Return (X, Y) of the center of cell containing provided text 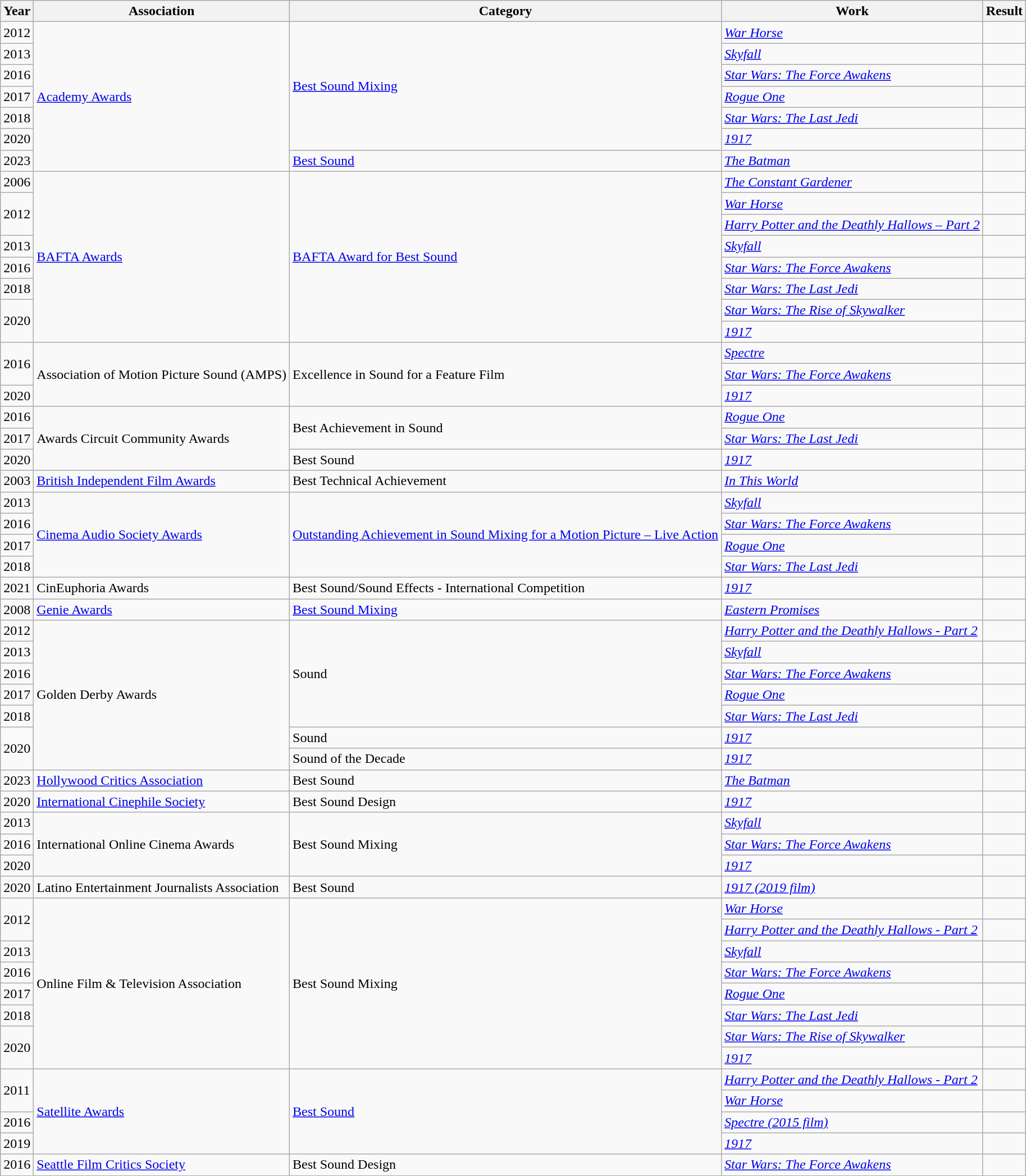
Harry Potter and the Deathly Hallows – Part 2 (852, 225)
Genie Awards (162, 609)
International Cinephile Society (162, 802)
Best Technical Achievement (505, 481)
BAFTA Awards (162, 257)
Best Achievement in Sound (505, 428)
Academy Awards (162, 97)
2003 (17, 481)
Work (852, 11)
Year (17, 11)
Spectre (852, 353)
Eastern Promises (852, 609)
Category (505, 11)
Latino Entertainment Journalists Association (162, 887)
Spectre (2015 film) (852, 1122)
2019 (17, 1143)
Sound of the Decade (505, 759)
In This World (852, 481)
2021 (17, 588)
BAFTA Award for Best Sound (505, 257)
2008 (17, 609)
International Online Cinema Awards (162, 844)
Satellite Awards (162, 1111)
Association (162, 11)
Result (1004, 11)
Seattle Film Critics Society (162, 1165)
Online Film & Television Association (162, 983)
British Independent Film Awards (162, 481)
Association of Motion Picture Sound (AMPS) (162, 374)
The Constant Gardener (852, 182)
1917 (2019 film) (852, 887)
Excellence in Sound for a Feature Film (505, 374)
Outstanding Achievement in Sound Mixing for a Motion Picture – Live Action (505, 534)
CinEuphoria Awards (162, 588)
Awards Circuit Community Awards (162, 438)
Cinema Audio Society Awards (162, 534)
Golden Derby Awards (162, 695)
2006 (17, 182)
2011 (17, 1090)
Best Sound/Sound Effects - International Competition (505, 588)
Hollywood Critics Association (162, 780)
